Determine the [X, Y] coordinate at the center of the cell enclosing the given text.  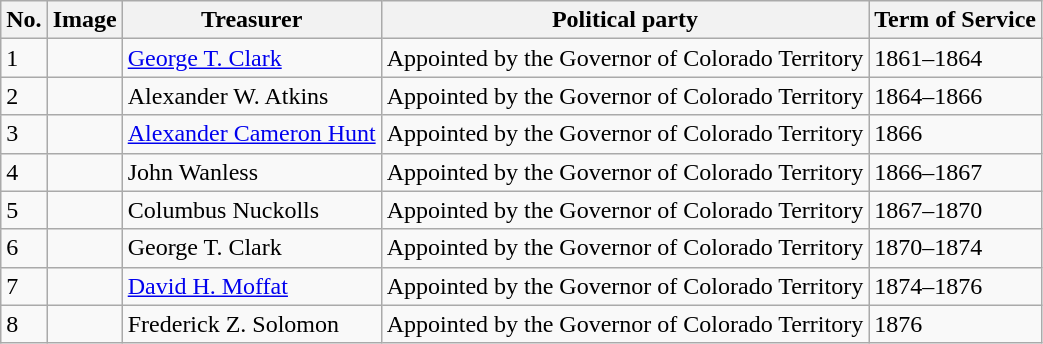
Frederick Z. Solomon [252, 324]
Treasurer [252, 20]
Columbus Nuckolls [252, 210]
5 [24, 210]
Term of Service [956, 20]
7 [24, 286]
2 [24, 96]
1867–1870 [956, 210]
1864–1866 [956, 96]
Alexander W. Atkins [252, 96]
1874–1876 [956, 286]
1866–1867 [956, 172]
8 [24, 324]
1866 [956, 134]
1870–1874 [956, 248]
Image [84, 20]
Alexander Cameron Hunt [252, 134]
1876 [956, 324]
1861–1864 [956, 58]
David H. Moffat [252, 286]
1 [24, 58]
Political party [625, 20]
4 [24, 172]
John Wanless [252, 172]
6 [24, 248]
No. [24, 20]
3 [24, 134]
